Return (X, Y) of the center of cell containing provided text 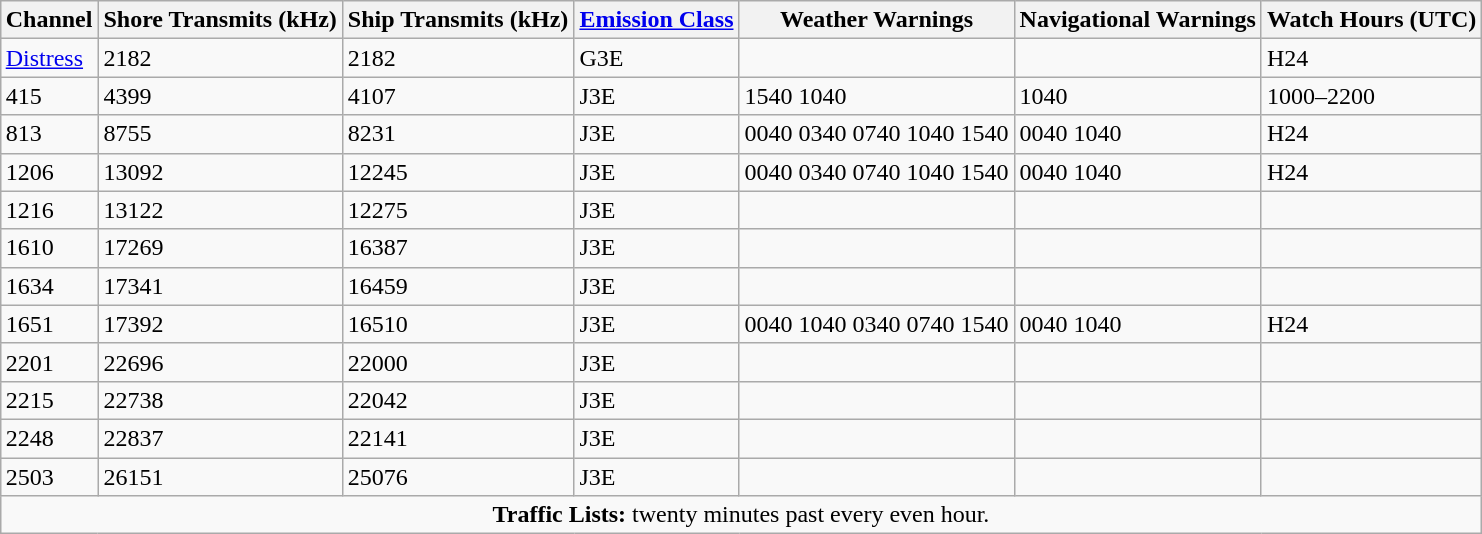
16510 (458, 324)
22000 (458, 362)
Traffic Lists: twenty minutes past every even hour. (741, 515)
1540 1040 (876, 96)
1610 (49, 248)
1040 (1138, 96)
0040 1040 0340 0740 1540 (876, 324)
4107 (458, 96)
Weather Warnings (876, 20)
16387 (458, 248)
22696 (220, 362)
G3E (656, 58)
22738 (220, 400)
1000–2200 (1371, 96)
12245 (458, 172)
22837 (220, 438)
25076 (458, 477)
8231 (458, 134)
22141 (458, 438)
Ship Transmits (kHz) (458, 20)
813 (49, 134)
26151 (220, 477)
2215 (49, 400)
Navigational Warnings (1138, 20)
1651 (49, 324)
1634 (49, 286)
1216 (49, 210)
1206 (49, 172)
16459 (458, 286)
22042 (458, 400)
17341 (220, 286)
Emission Class (656, 20)
Channel (49, 20)
8755 (220, 134)
17269 (220, 248)
13092 (220, 172)
13122 (220, 210)
12275 (458, 210)
415 (49, 96)
Watch Hours (UTC) (1371, 20)
Shore Transmits (kHz) (220, 20)
4399 (220, 96)
2503 (49, 477)
17392 (220, 324)
Distress (49, 58)
2201 (49, 362)
2248 (49, 438)
